Provide the (x, y) coordinate of the cell's center where the given text is located.  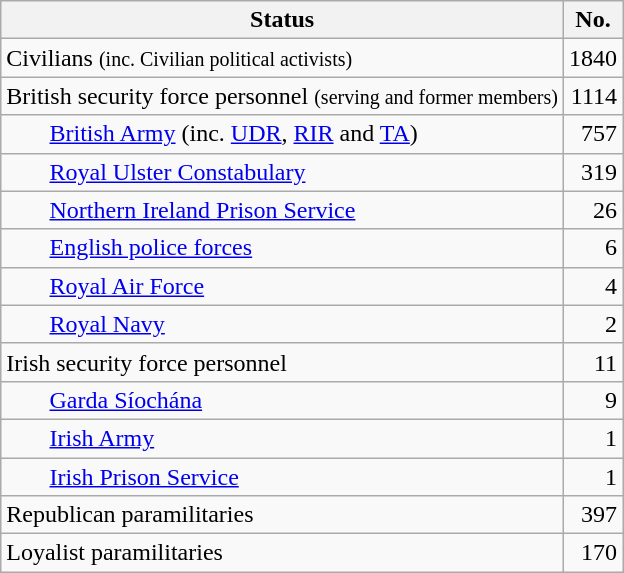
Royal Ulster Constabulary (282, 172)
1114 (592, 96)
English police forces (282, 248)
397 (592, 515)
Irish security force personnel (282, 362)
Garda Síochána (282, 400)
Civilians (inc. Civilian political activists) (282, 58)
Loyalist paramilitaries (282, 553)
2 (592, 324)
9 (592, 400)
Northern Ireland Prison Service (282, 210)
170 (592, 553)
319 (592, 172)
1840 (592, 58)
Irish Army (282, 438)
6 (592, 248)
11 (592, 362)
Status (282, 20)
26 (592, 210)
No. (592, 20)
British Army (inc. UDR, RIR and TA) (282, 134)
Royal Air Force (282, 286)
Royal Navy (282, 324)
4 (592, 286)
British security force personnel (serving and former members) (282, 96)
757 (592, 134)
Republican paramilitaries (282, 515)
Irish Prison Service (282, 477)
